From the cell containing the given text, extract its center point as (x, y) coordinate. 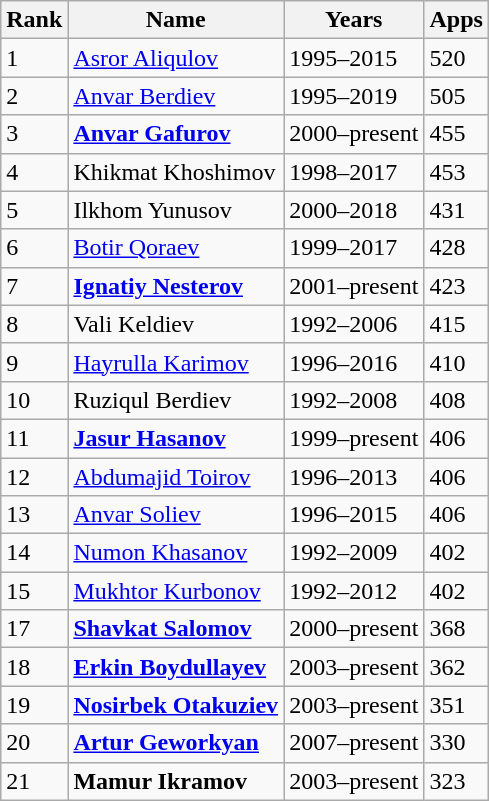
Botir Qoraev (176, 248)
423 (456, 286)
Mukhtor Kurbonov (176, 591)
323 (456, 781)
1 (34, 58)
1992–2009 (354, 553)
368 (456, 629)
330 (456, 743)
Artur Geworkyan (176, 743)
351 (456, 705)
Ilkhom Yunusov (176, 210)
Anvar Gafurov (176, 134)
5 (34, 210)
Name (176, 20)
3 (34, 134)
21 (34, 781)
Ignatiy Nesterov (176, 286)
9 (34, 362)
Mamur Ikramov (176, 781)
Ruziqul Berdiev (176, 400)
Hayrulla Karimov (176, 362)
Vali Keldiev (176, 324)
20 (34, 743)
11 (34, 438)
Shavkat Salomov (176, 629)
505 (456, 96)
6 (34, 248)
1995–2019 (354, 96)
4 (34, 172)
18 (34, 667)
1999–present (354, 438)
2000–2018 (354, 210)
415 (456, 324)
Apps (456, 20)
453 (456, 172)
1996–2013 (354, 477)
12 (34, 477)
410 (456, 362)
2 (34, 96)
Anvar Berdiev (176, 96)
1999–2017 (354, 248)
2001–present (354, 286)
1992–2008 (354, 400)
2007–present (354, 743)
17 (34, 629)
Erkin Boydullayev (176, 667)
10 (34, 400)
7 (34, 286)
Numon Khasanov (176, 553)
Anvar Soliev (176, 515)
14 (34, 553)
19 (34, 705)
1992–2006 (354, 324)
15 (34, 591)
Khikmat Khoshimov (176, 172)
8 (34, 324)
408 (456, 400)
520 (456, 58)
Rank (34, 20)
1992–2012 (354, 591)
1996–2015 (354, 515)
1996–2016 (354, 362)
431 (456, 210)
362 (456, 667)
Abdumajid Toirov (176, 477)
Jasur Hasanov (176, 438)
428 (456, 248)
1998–2017 (354, 172)
1995–2015 (354, 58)
Asror Aliqulov (176, 58)
13 (34, 515)
Nosirbek Otakuziev (176, 705)
455 (456, 134)
Years (354, 20)
